Find where the given text appears and provide that cell's center as (X, Y) coordinate. 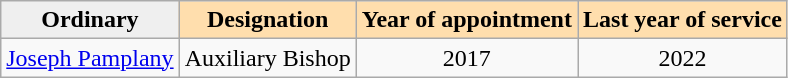
2017 (466, 58)
Year of appointment (466, 20)
Joseph Pamplany (90, 58)
2022 (683, 58)
Auxiliary Bishop (268, 58)
Designation (268, 20)
Ordinary (90, 20)
Last year of service (683, 20)
